Output the (x, y) coordinate of the center of the cell containing the given text.  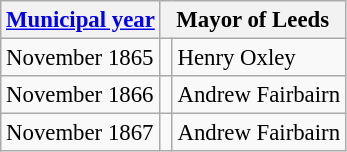
Municipal year (80, 20)
November 1865 (80, 58)
November 1866 (80, 95)
Henry Oxley (258, 58)
Mayor of Leeds (252, 20)
November 1867 (80, 133)
